Determine the [X, Y] coordinate at the center of the cell enclosing the given text.  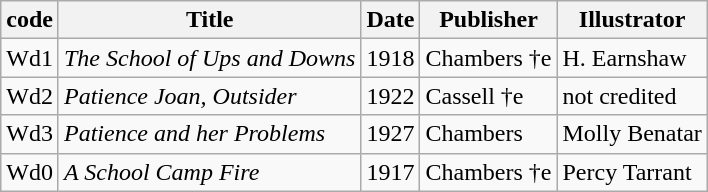
Wd2 [30, 96]
1922 [390, 96]
Patience Joan, Outsider [209, 96]
not credited [632, 96]
Wd3 [30, 134]
Publisher [488, 20]
Chambers [488, 134]
The School of Ups and Downs [209, 58]
A School Camp Fire [209, 172]
Patience and her Problems [209, 134]
Date [390, 20]
Wd1 [30, 58]
code [30, 20]
Illustrator [632, 20]
Wd0 [30, 172]
Molly Benatar [632, 134]
1918 [390, 58]
1917 [390, 172]
1927 [390, 134]
Title [209, 20]
Cassell †e [488, 96]
Percy Tarrant [632, 172]
H. Earnshaw [632, 58]
